Search for the cell housing the specified text and yield its [X, Y] center coordinate. 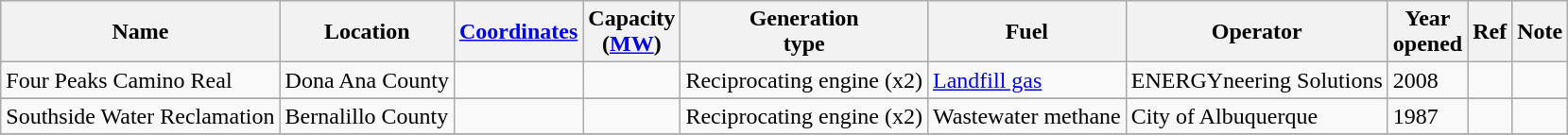
Four Peaks Camino Real [140, 80]
Wastewater methane [1027, 116]
Capacity(MW) [631, 32]
Ref [1490, 32]
1987 [1427, 116]
ENERGYneering Solutions [1257, 80]
2008 [1427, 80]
Southside Water Reclamation [140, 116]
Yearopened [1427, 32]
Fuel [1027, 32]
Landfill gas [1027, 80]
City of Albuquerque [1257, 116]
Operator [1257, 32]
Name [140, 32]
Location [367, 32]
Coordinates [518, 32]
Generationtype [804, 32]
Dona Ana County [367, 80]
Bernalillo County [367, 116]
Note [1541, 32]
